Return (x, y) of the center of cell containing provided text 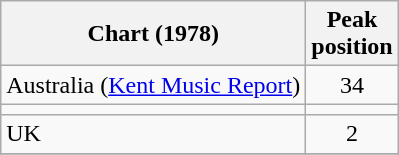
Australia (Kent Music Report) (154, 85)
34 (352, 85)
2 (352, 134)
UK (154, 134)
Chart (1978) (154, 34)
Peakposition (352, 34)
